Capture the cell that displays the provided text and extract its (X, Y) central coordinate. 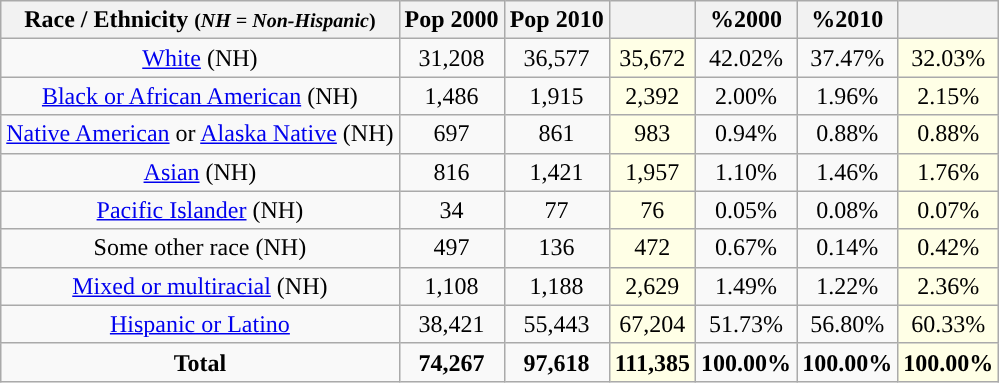
Pop 2010 (556, 20)
1,915 (556, 96)
0.05% (746, 210)
Mixed or multiracial (NH) (200, 286)
0.07% (948, 210)
472 (652, 248)
%2000 (746, 20)
38,421 (452, 324)
37.47% (848, 58)
55,443 (556, 324)
1.22% (848, 286)
1,486 (452, 96)
97,618 (556, 362)
1,421 (556, 172)
1,188 (556, 286)
74,267 (452, 362)
Race / Ethnicity (NH = Non-Hispanic) (200, 20)
77 (556, 210)
32.03% (948, 58)
67,204 (652, 324)
Hispanic or Latino (200, 324)
35,672 (652, 58)
51.73% (746, 324)
Pacific Islander (NH) (200, 210)
Pop 2000 (452, 20)
0.67% (746, 248)
%2010 (848, 20)
60.33% (948, 324)
76 (652, 210)
Native American or Alaska Native (NH) (200, 134)
White (NH) (200, 58)
2,392 (652, 96)
34 (452, 210)
36,577 (556, 58)
2.00% (746, 96)
0.94% (746, 134)
861 (556, 134)
Total (200, 362)
31,208 (452, 58)
Some other race (NH) (200, 248)
1,957 (652, 172)
Black or African American (NH) (200, 96)
1.76% (948, 172)
497 (452, 248)
1.49% (746, 286)
983 (652, 134)
0.14% (848, 248)
0.08% (848, 210)
0.42% (948, 248)
42.02% (746, 58)
697 (452, 134)
2.15% (948, 96)
1.46% (848, 172)
Asian (NH) (200, 172)
1,108 (452, 286)
1.10% (746, 172)
2.36% (948, 286)
1.96% (848, 96)
111,385 (652, 362)
136 (556, 248)
2,629 (652, 286)
56.80% (848, 324)
816 (452, 172)
